Search for the cell housing the specified text and yield its [x, y] center coordinate. 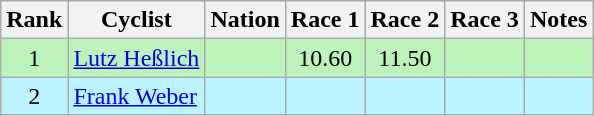
10.60 [325, 58]
Race 1 [325, 20]
1 [34, 58]
Notes [558, 20]
Frank Weber [136, 96]
Nation [245, 20]
11.50 [405, 58]
Race 2 [405, 20]
2 [34, 96]
Race 3 [485, 20]
Rank [34, 20]
Lutz Heßlich [136, 58]
Cyclist [136, 20]
